Capture the cell that displays the provided text and extract its (X, Y) central coordinate. 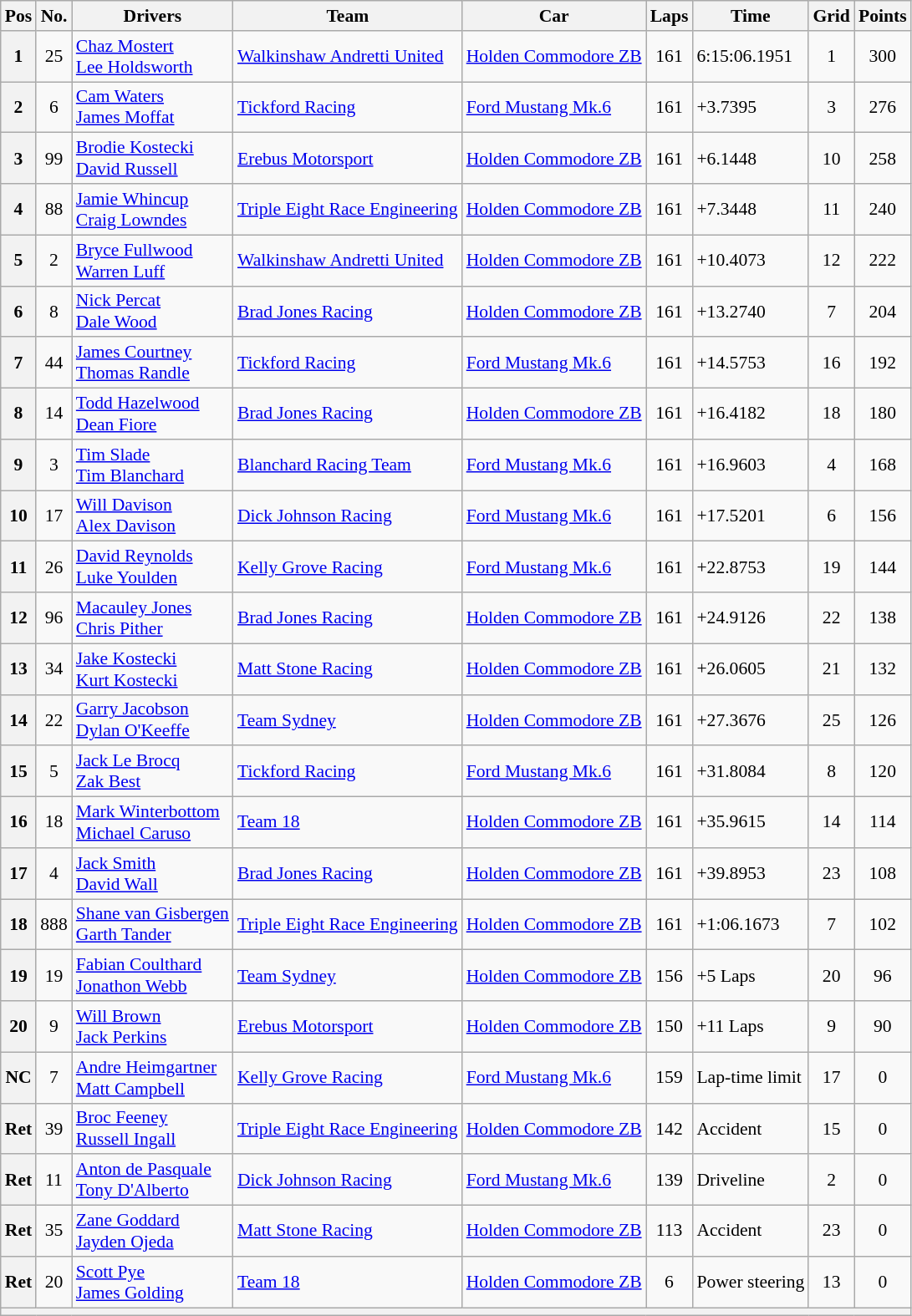
Scott Pye James Golding (152, 1282)
132 (883, 668)
300 (883, 57)
Team (348, 16)
99 (53, 159)
Car (554, 16)
888 (53, 924)
+6.1448 (751, 159)
+14.5753 (751, 363)
Nick Percat Dale Wood (152, 311)
Points (883, 16)
Tim Slade Tim Blanchard (152, 465)
+1:06.1673 (751, 924)
Blanchard Racing Team (348, 465)
102 (883, 924)
+39.8953 (751, 874)
90 (883, 1026)
No. (53, 16)
Driveline (751, 1180)
David Reynolds Luke Youlden (152, 567)
159 (670, 1078)
+31.8084 (751, 772)
Andre Heimgartner Matt Campbell (152, 1078)
+16.4182 (751, 414)
Laps (670, 16)
Jack Smith David Wall (152, 874)
Fabian Coulthard Jonathon Webb (152, 976)
Todd Hazelwood Dean Fiore (152, 414)
144 (883, 567)
26 (53, 567)
+17.5201 (751, 516)
204 (883, 311)
Jamie Whincup Craig Lowndes (152, 209)
Zane Goddard Jayden Ojeda (152, 1232)
Anton de Pasquale Tony D'Alberto (152, 1180)
120 (883, 772)
+13.2740 (751, 311)
139 (670, 1180)
Lap-time limit (751, 1078)
258 (883, 159)
138 (883, 618)
21 (831, 668)
108 (883, 874)
Mark Winterbottom Michael Caruso (152, 822)
Bryce Fullwood Warren Luff (152, 261)
+3.7395 (751, 107)
Power steering (751, 1282)
168 (883, 465)
NC (18, 1078)
Jack Le Brocq Zak Best (152, 772)
113 (670, 1232)
Grid (831, 16)
126 (883, 720)
+35.9615 (751, 822)
35 (53, 1232)
44 (53, 363)
Drivers (152, 16)
222 (883, 261)
240 (883, 209)
Broc Feeney Russell Ingall (152, 1128)
Will Davison Alex Davison (152, 516)
Pos (18, 16)
88 (53, 209)
+26.0605 (751, 668)
Time (751, 16)
114 (883, 822)
150 (670, 1026)
Macauley Jones Chris Pither (152, 618)
Cam Waters James Moffat (152, 107)
192 (883, 363)
Brodie Kostecki David Russell (152, 159)
6:15:06.1951 (751, 57)
39 (53, 1128)
276 (883, 107)
Will Brown Jack Perkins (152, 1026)
142 (670, 1128)
+7.3448 (751, 209)
Jake Kostecki Kurt Kostecki (152, 668)
+10.4073 (751, 261)
34 (53, 668)
180 (883, 414)
+27.3676 (751, 720)
Shane van Gisbergen Garth Tander (152, 924)
+11 Laps (751, 1026)
+5 Laps (751, 976)
+16.9603 (751, 465)
+22.8753 (751, 567)
Chaz Mostert Lee Holdsworth (152, 57)
James Courtney Thomas Randle (152, 363)
+24.9126 (751, 618)
Garry Jacobson Dylan O'Keeffe (152, 720)
